Pinpoint the cell where the given text exists, returning its [x, y] midpoint coordinate. 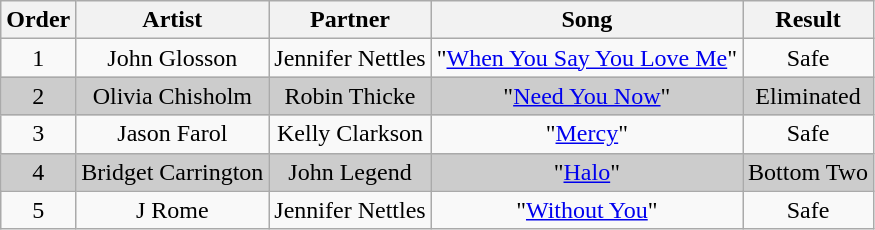
"Without You" [586, 210]
Bottom Two [808, 172]
Order [38, 20]
Olivia Chisholm [172, 96]
Robin Thicke [350, 96]
Bridget Carrington [172, 172]
"When You Say You Love Me" [586, 58]
Result [808, 20]
J Rome [172, 210]
5 [38, 210]
"Halo" [586, 172]
Eliminated [808, 96]
"Mercy" [586, 134]
1 [38, 58]
Jason Farol [172, 134]
3 [38, 134]
Artist [172, 20]
Partner [350, 20]
Song [586, 20]
"Need You Now" [586, 96]
John Legend [350, 172]
John Glosson [172, 58]
2 [38, 96]
Kelly Clarkson [350, 134]
4 [38, 172]
